For the text-containing cell, return its midpoint in (X, Y) coordinate format. 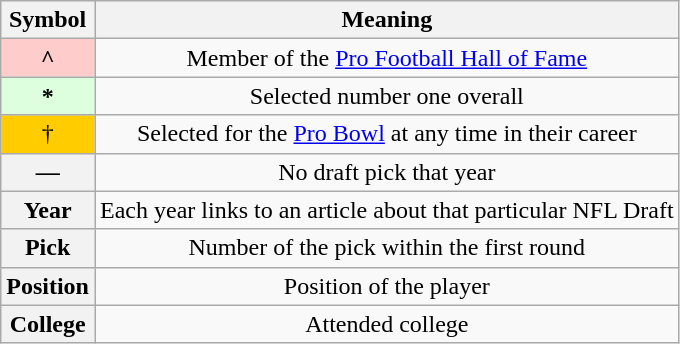
Attended college (386, 324)
Meaning (386, 20)
^ (48, 58)
No draft pick that year (386, 172)
Position of the player (386, 286)
Year (48, 210)
Position (48, 286)
† (48, 134)
— (48, 172)
Each year links to an article about that particular NFL Draft (386, 210)
College (48, 324)
Symbol (48, 20)
Number of the pick within the first round (386, 248)
Member of the Pro Football Hall of Fame (386, 58)
* (48, 96)
Selected for the Pro Bowl at any time in their career (386, 134)
Selected number one overall (386, 96)
Pick (48, 248)
